Identify which cell holds the provided text, then report its (x, y) central coordinate. 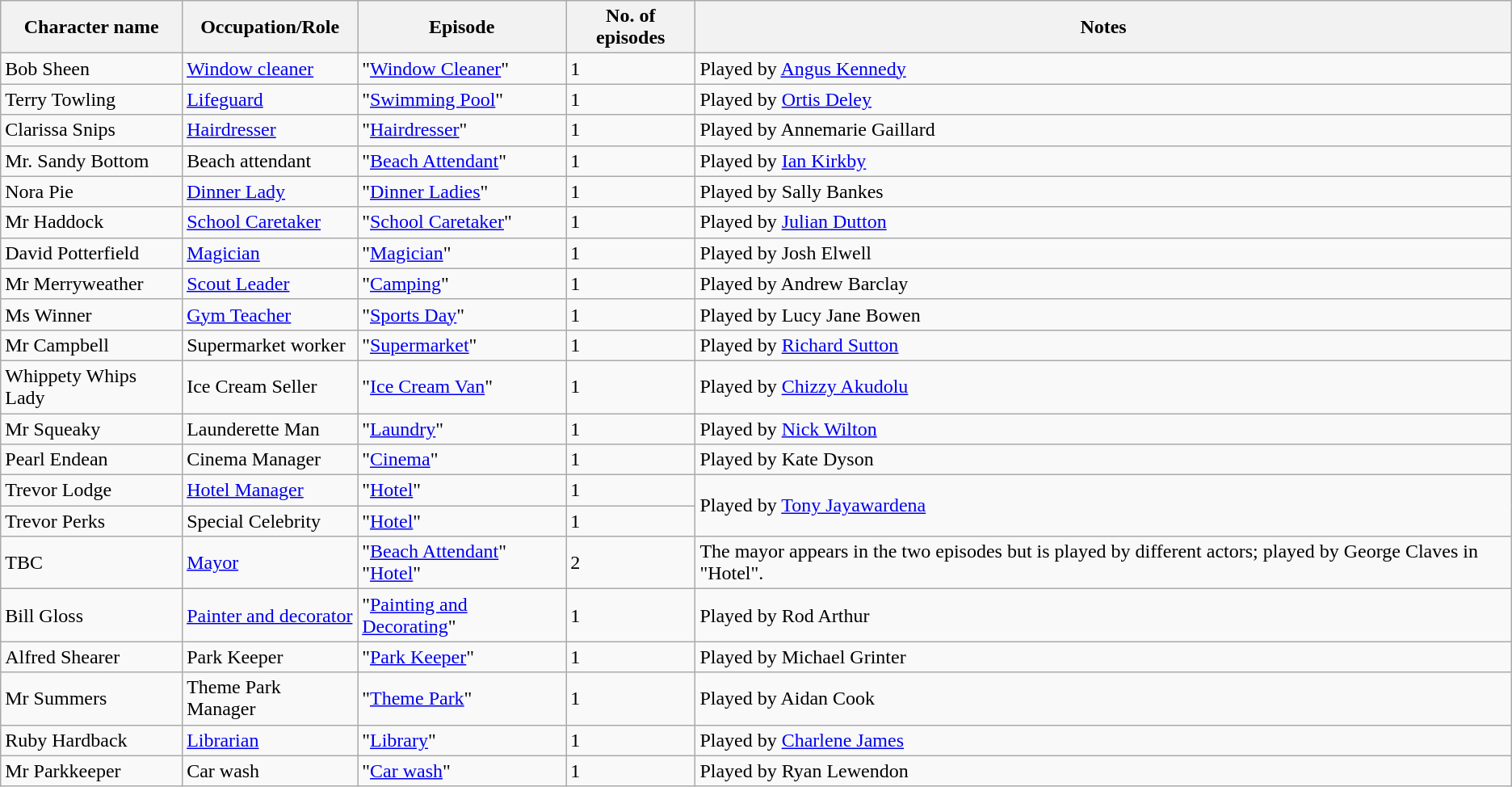
"Ice Cream Van" (462, 386)
Window cleaner (270, 69)
"Beach Attendant" (462, 161)
Mr. Sandy Bottom (92, 161)
Played by Josh Elwell (1103, 253)
School Caretaker (270, 222)
Car wash (270, 771)
"Hairdresser" (462, 130)
The mayor appears in the two episodes but is played by different actors; played by George Claves in "Hotel". (1103, 562)
Played by Sally Bankes (1103, 191)
Played by Ortis Deley (1103, 99)
Ms Winner (92, 314)
"Painting and Decorating" (462, 616)
Ruby Hardback (92, 740)
"Laundry" (462, 429)
No. of episodes (631, 27)
Ice Cream Seller (270, 386)
Painter and decorator (270, 616)
"Window Cleaner" (462, 69)
Cinema Manager (270, 460)
Mayor (270, 562)
"Magician" (462, 253)
Dinner Lady (270, 191)
"Park Keeper" (462, 657)
Notes (1103, 27)
Played by Ian Kirkby (1103, 161)
Special Celebrity (270, 521)
Played by Tony Jayawardena (1103, 506)
Scout Leader (270, 284)
"Cinema" (462, 460)
Played by Angus Kennedy (1103, 69)
Trevor Perks (92, 521)
Terry Towling (92, 99)
Gym Teacher (270, 314)
Played by Chizzy Akudolu (1103, 386)
"Dinner Ladies" (462, 191)
Theme Park Manager (270, 698)
Played by Rod Arthur (1103, 616)
Librarian (270, 740)
Beach attendant (270, 161)
Bob Sheen (92, 69)
"School Caretaker" (462, 222)
Whippety Whips Lady (92, 386)
Played by Lucy Jane Bowen (1103, 314)
"Supermarket" (462, 345)
Park Keeper (270, 657)
Mr Campbell (92, 345)
Played by Ryan Lewendon (1103, 771)
Played by Richard Sutton (1103, 345)
"Sports Day" (462, 314)
Mr Squeaky (92, 429)
Played by Andrew Barclay (1103, 284)
Launderette Man (270, 429)
Played by Julian Dutton (1103, 222)
Magician (270, 253)
Mr Haddock (92, 222)
2 (631, 562)
TBC (92, 562)
Lifeguard (270, 99)
Pearl Endean (92, 460)
Occupation/Role (270, 27)
Mr Parkkeeper (92, 771)
Character name (92, 27)
Trevor Lodge (92, 490)
"Theme Park" (462, 698)
Bill Gloss (92, 616)
"Car wash" (462, 771)
Episode (462, 27)
Hairdresser (270, 130)
David Potterfield (92, 253)
Played by Michael Grinter (1103, 657)
"Library" (462, 740)
Alfred Shearer (92, 657)
"Camping" (462, 284)
Mr Merryweather (92, 284)
Played by Kate Dyson (1103, 460)
Clarissa Snips (92, 130)
"Beach Attendant""Hotel" (462, 562)
Hotel Manager (270, 490)
Nora Pie (92, 191)
Played by Aidan Cook (1103, 698)
Played by Annemarie Gaillard (1103, 130)
Played by Charlene James (1103, 740)
Played by Nick Wilton (1103, 429)
Supermarket worker (270, 345)
Mr Summers (92, 698)
"Swimming Pool" (462, 99)
